Find where the given text appears and provide that cell's center as [X, Y] coordinate. 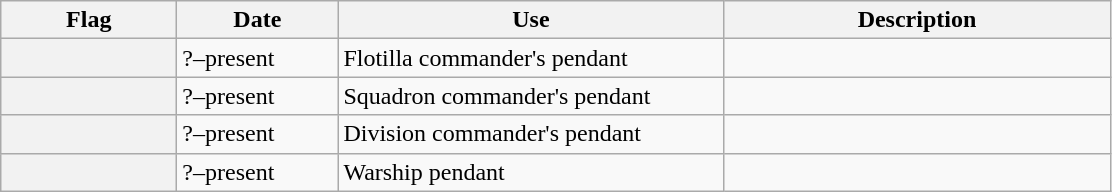
Use [531, 20]
Division commander's pendant [531, 134]
Description [917, 20]
Flag [89, 20]
Squadron commander's pendant [531, 96]
Date [258, 20]
Warship pendant [531, 172]
Flotilla commander's pendant [531, 58]
